Capture the cell that displays the provided text and extract its [x, y] central coordinate. 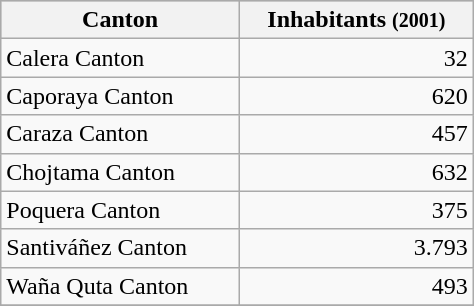
32 [356, 58]
375 [356, 210]
Chojtama Canton [120, 172]
632 [356, 172]
493 [356, 286]
Inhabitants (2001) [356, 20]
Waña Quta Canton [120, 286]
Calera Canton [120, 58]
Poquera Canton [120, 210]
620 [356, 96]
Caporaya Canton [120, 96]
Canton [120, 20]
Santiváñez Canton [120, 248]
3.793 [356, 248]
457 [356, 134]
Caraza Canton [120, 134]
